Search for the cell housing the specified text and yield its (x, y) center coordinate. 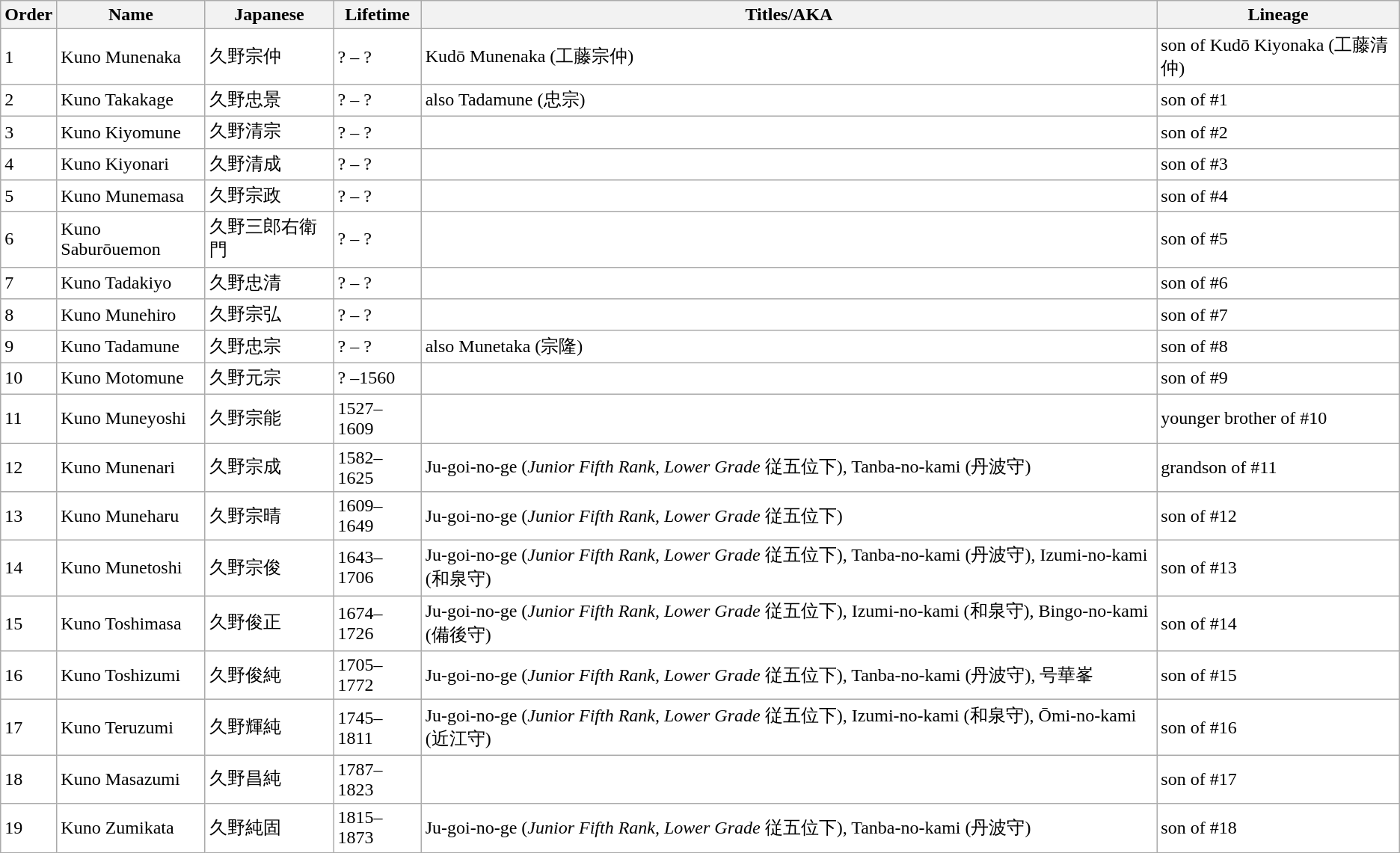
also Munetaka (宗隆) (789, 347)
5 (28, 196)
久野宗仲 (269, 57)
17 (28, 727)
son of #9 (1278, 378)
Kuno Teruzumi (131, 727)
Kuno Munenaka (131, 57)
15 (28, 623)
久野忠清 (269, 283)
Kuno Saburōuemon (131, 239)
son of #1 (1278, 100)
Kuno Zumikata (131, 828)
久野清成 (269, 164)
Ju-goi-no-ge (Junior Fifth Rank, Lower Grade 従五位下), Izumi-no-kami (和泉守), Ōmi-no-kami (近江守) (789, 727)
3 (28, 132)
1745–1811 (377, 727)
1815–1873 (377, 828)
son of #14 (1278, 623)
久野宗晴 (269, 516)
Kuno Toshizumi (131, 676)
久野清宗 (269, 132)
1 (28, 57)
2 (28, 100)
Kuno Munemasa (131, 196)
10 (28, 378)
Lineage (1278, 15)
久野忠宗 (269, 347)
1643–1706 (377, 568)
Kuno Muneharu (131, 516)
Name (131, 15)
son of Kudō Kiyonaka (工藤清仲) (1278, 57)
Ju-goi-no-ge (Junior Fifth Rank, Lower Grade 従五位下), Izumi-no-kami (和泉守), Bingo-no-kami (備後守) (789, 623)
19 (28, 828)
Kuno Kiyomune (131, 132)
久野輝純 (269, 727)
久野純固 (269, 828)
Kuno Munehiro (131, 315)
son of #17 (1278, 779)
grandson of #11 (1278, 466)
1527–1609 (377, 419)
? –1560 (377, 378)
久野三郎右衛門 (269, 239)
Kuno Kiyonari (131, 164)
久野宗俊 (269, 568)
son of #7 (1278, 315)
1582–1625 (377, 466)
久野宗弘 (269, 315)
久野宗政 (269, 196)
久野俊正 (269, 623)
son of #8 (1278, 347)
Kuno Takakage (131, 100)
久野元宗 (269, 378)
12 (28, 466)
6 (28, 239)
son of #4 (1278, 196)
久野昌純 (269, 779)
son of #18 (1278, 828)
Ju-goi-no-ge (Junior Fifth Rank, Lower Grade 従五位下), Tanba-no-kami (丹波守), Izumi-no-kami (和泉守) (789, 568)
18 (28, 779)
久野忠景 (269, 100)
son of #16 (1278, 727)
Kuno Tadamune (131, 347)
9 (28, 347)
11 (28, 419)
1787–1823 (377, 779)
Kuno Motomune (131, 378)
son of #13 (1278, 568)
son of #6 (1278, 283)
1609–1649 (377, 516)
1705–1772 (377, 676)
Titles/AKA (789, 15)
8 (28, 315)
son of #12 (1278, 516)
son of #2 (1278, 132)
7 (28, 283)
Ju-goi-no-ge (Junior Fifth Rank, Lower Grade 従五位下) (789, 516)
Ju-goi-no-ge (Junior Fifth Rank, Lower Grade 従五位下), Tanba-no-kami (丹波守), 号華峯 (789, 676)
13 (28, 516)
1674–1726 (377, 623)
Kuno Munenari (131, 466)
4 (28, 164)
Kuno Masazumi (131, 779)
also Tadamune (忠宗) (789, 100)
Kuno Toshimasa (131, 623)
Lifetime (377, 15)
久野宗能 (269, 419)
son of #15 (1278, 676)
Kuno Tadakiyo (131, 283)
Kuno Muneyoshi (131, 419)
son of #5 (1278, 239)
久野宗成 (269, 466)
14 (28, 568)
Kudō Munenaka (工藤宗仲) (789, 57)
son of #3 (1278, 164)
久野俊純 (269, 676)
younger brother of #10 (1278, 419)
Order (28, 15)
16 (28, 676)
Japanese (269, 15)
Kuno Munetoshi (131, 568)
